Pinpoint the cell where the given text exists, returning its [X, Y] midpoint coordinate. 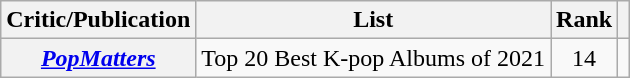
Top 20 Best K-pop Albums of 2021 [374, 58]
List [374, 20]
Critic/Publication [98, 20]
Rank [584, 20]
PopMatters [98, 58]
14 [584, 58]
